Search for the cell housing the specified text and yield its (x, y) center coordinate. 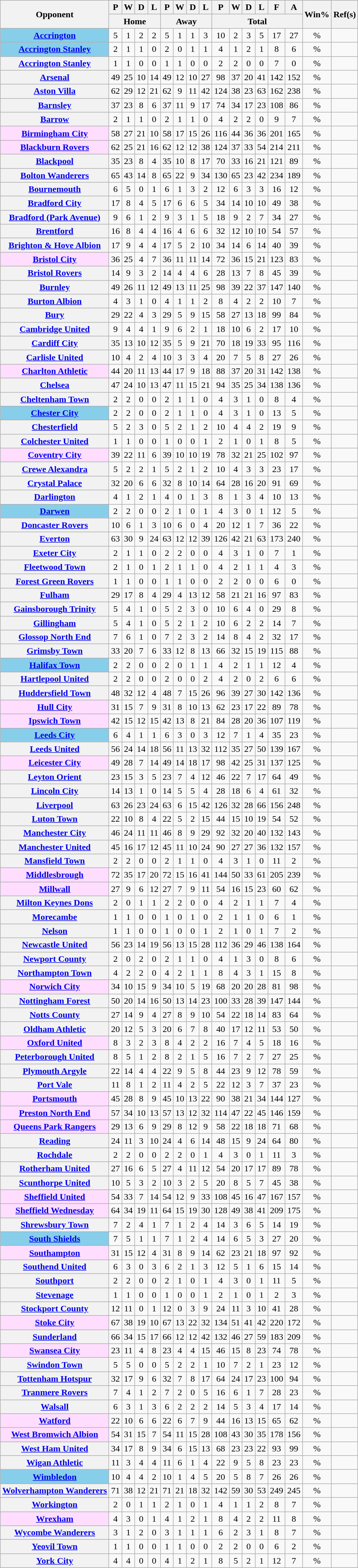
Barnsley (55, 105)
Chester City (55, 413)
86 (294, 105)
Blackburn Rovers (55, 147)
81 (277, 987)
Scunthorpe United (55, 1183)
Chelsea (55, 385)
Arsenal (55, 77)
Tranmere Rovers (55, 1393)
140 (294, 287)
Colchester United (55, 441)
Bury (55, 315)
Barrow (55, 119)
114 (220, 1113)
137 (277, 763)
Grimsby Town (55, 651)
Millwall (55, 889)
Mansfield Town (55, 861)
West Bromwich Albion (55, 1435)
91 (277, 483)
Walsall (55, 1407)
Fulham (55, 595)
Shrewsbury Town (55, 1225)
Nottingham Forest (55, 1001)
Hartlepool United (55, 679)
Rochdale (55, 1155)
162 (277, 91)
173 (277, 539)
Tottenham Hotspur (55, 1379)
Darwen (55, 511)
Aston Villa (55, 91)
183 (277, 1337)
Portsmouth (55, 1099)
Rotherham United (55, 1169)
Leyton Orient (55, 777)
Bradford (Park Avenue) (55, 217)
Leicester City (55, 763)
Burton Albion (55, 301)
Manchester United (55, 847)
York City (55, 1561)
Cardiff City (55, 343)
107 (277, 721)
93 (277, 1449)
Bristol Rovers (55, 273)
123 (277, 259)
Yeovil Town (55, 1547)
Home (135, 21)
234 (277, 175)
Manchester City (55, 833)
Birmingham City (55, 133)
Queens Park Rangers (55, 1127)
52 (294, 819)
238 (294, 91)
152 (294, 77)
Blackpool (55, 161)
Gainsborough Trinity (55, 609)
60 (277, 889)
Stevenage (55, 1294)
69 (294, 483)
Southport (55, 1281)
245 (294, 1490)
Bradford City (55, 203)
Middlesbrough (55, 875)
Forest Green Rovers (55, 581)
Stoke City (55, 1323)
127 (294, 1099)
96 (220, 693)
Doncaster Rovers (55, 525)
West Ham United (55, 1449)
Total (257, 21)
Milton Keynes Dons (55, 903)
Wimbledon (55, 1476)
Gillingham (55, 623)
125 (294, 763)
South Shields (55, 1239)
Wycombe Wanderers (55, 1533)
Oxford United (55, 1043)
134 (220, 1323)
Reading (55, 1141)
Everton (55, 539)
Accrington (55, 35)
Halifax Town (55, 665)
159 (294, 1113)
165 (294, 133)
239 (294, 875)
Win% (317, 14)
Notts County (55, 1015)
Stockport County (55, 1309)
Swansea City (55, 1351)
Darlington (55, 497)
Sunderland (55, 1337)
Ref(s) (344, 14)
Plymouth Argyle (55, 1071)
Luton Town (55, 819)
Norwich City (55, 987)
146 (277, 1113)
249 (277, 1490)
Port Vale (55, 1085)
80 (294, 1141)
Wigan Athletic (55, 1462)
143 (294, 833)
115 (277, 651)
Newcastle United (55, 945)
Brentford (55, 231)
Crewe Alexandra (55, 469)
175 (294, 1211)
240 (294, 539)
Leeds United (55, 749)
Brighton & Hove Albion (55, 245)
Leeds City (55, 735)
189 (294, 175)
Huddersfield Town (55, 693)
F (277, 7)
Sheffield United (55, 1197)
Lincoln City (55, 791)
Swindon Town (55, 1365)
Bristol City (55, 259)
205 (277, 875)
Bolton Wanderers (55, 175)
201 (277, 133)
Charlton Athletic (55, 371)
Bournemouth (55, 189)
Cambridge United (55, 329)
130 (220, 175)
102 (277, 455)
Crystal Palace (55, 483)
Newport County (55, 959)
Watford (55, 1421)
Coventry City (55, 455)
A (294, 7)
95 (277, 343)
Exeter City (55, 553)
Glossop North End (55, 637)
Liverpool (55, 805)
Chesterfield (55, 427)
Peterborough United (55, 1057)
214 (277, 147)
Wolverhampton Wanderers (55, 1490)
Sheffield Wednesday (55, 1211)
Southend United (55, 1267)
178 (277, 1435)
220 (277, 1323)
Workington (55, 1504)
Carlisle United (55, 357)
Nelson (55, 931)
Opponent (55, 14)
119 (294, 721)
Southampton (55, 1253)
Wrexham (55, 1519)
Burnley (55, 287)
Away (186, 21)
Oldham Athletic (55, 1029)
172 (294, 1323)
248 (294, 805)
139 (277, 749)
Fleetwood Town (55, 567)
51 (236, 1323)
Hull City (55, 707)
Cheltenham Town (55, 399)
Northampton Town (55, 973)
Preston North End (55, 1113)
128 (220, 1211)
211 (294, 147)
164 (294, 945)
121 (277, 161)
Morecambe (55, 917)
Ipswich Town (55, 721)
